Extract the (x, y) coordinate from the center of the cell holding the provided text.  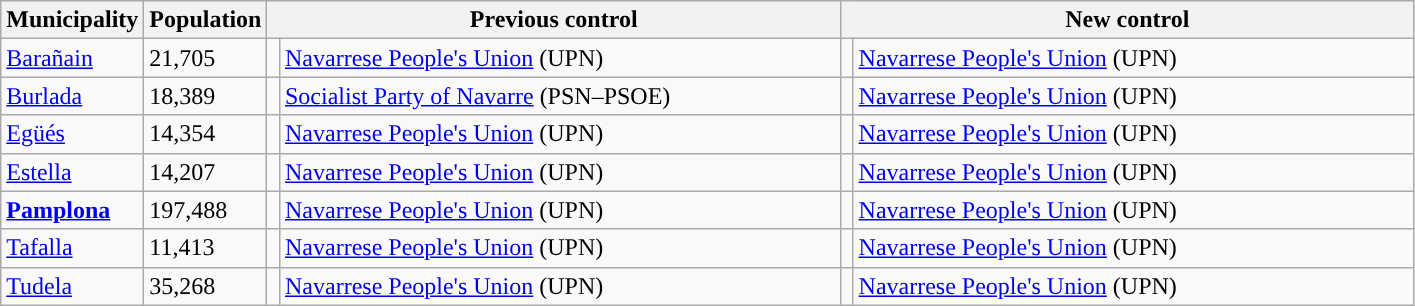
11,413 (206, 248)
197,488 (206, 210)
21,705 (206, 58)
Burlada (72, 96)
18,389 (206, 96)
35,268 (206, 286)
Previous control (554, 20)
Barañain (72, 58)
Estella (72, 172)
14,354 (206, 134)
Tafalla (72, 248)
Egüés (72, 134)
Population (206, 20)
Tudela (72, 286)
New control (1127, 20)
Socialist Party of Navarre (PSN–PSOE) (560, 96)
14,207 (206, 172)
Municipality (72, 20)
Pamplona (72, 210)
